Determine the (X, Y) coordinate at the center of the cell enclosing the given text.  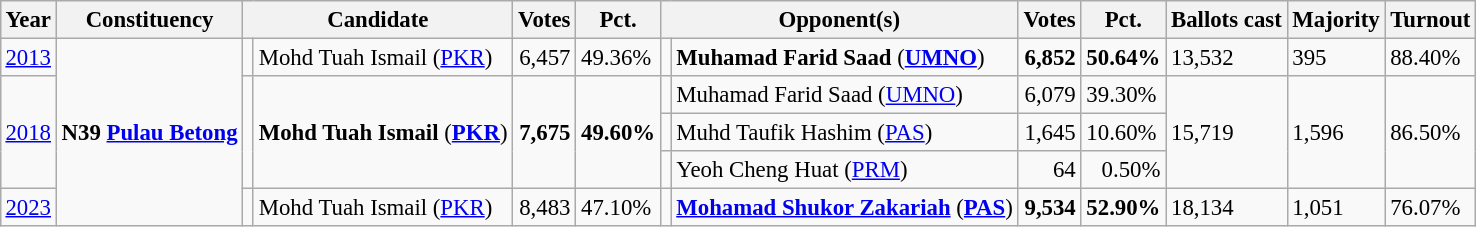
Candidate (378, 20)
10.60% (1124, 133)
0.50% (1124, 170)
6,457 (544, 57)
8,483 (544, 208)
9,534 (1050, 208)
1,051 (1336, 208)
15,719 (1226, 132)
49.60% (618, 132)
Mohamad Shukor Zakariah (PAS) (844, 208)
Turnout (1430, 20)
64 (1050, 170)
Muhd Taufik Hashim (PAS) (844, 133)
7,675 (544, 132)
52.90% (1124, 208)
49.36% (618, 57)
13,532 (1226, 57)
N39 Pulau Betong (150, 132)
6,852 (1050, 57)
76.07% (1430, 208)
395 (1336, 57)
1,596 (1336, 132)
2023 (28, 208)
Opponent(s) (839, 20)
50.64% (1124, 57)
18,134 (1226, 208)
Ballots cast (1226, 20)
88.40% (1430, 57)
1,645 (1050, 133)
Year (28, 20)
Constituency (150, 20)
Yeoh Cheng Huat (PRM) (844, 170)
2018 (28, 132)
39.30% (1124, 95)
6,079 (1050, 95)
Majority (1336, 20)
47.10% (618, 208)
2013 (28, 57)
86.50% (1430, 132)
